Locate the cell with the specified text and output its (x, y) center coordinate. 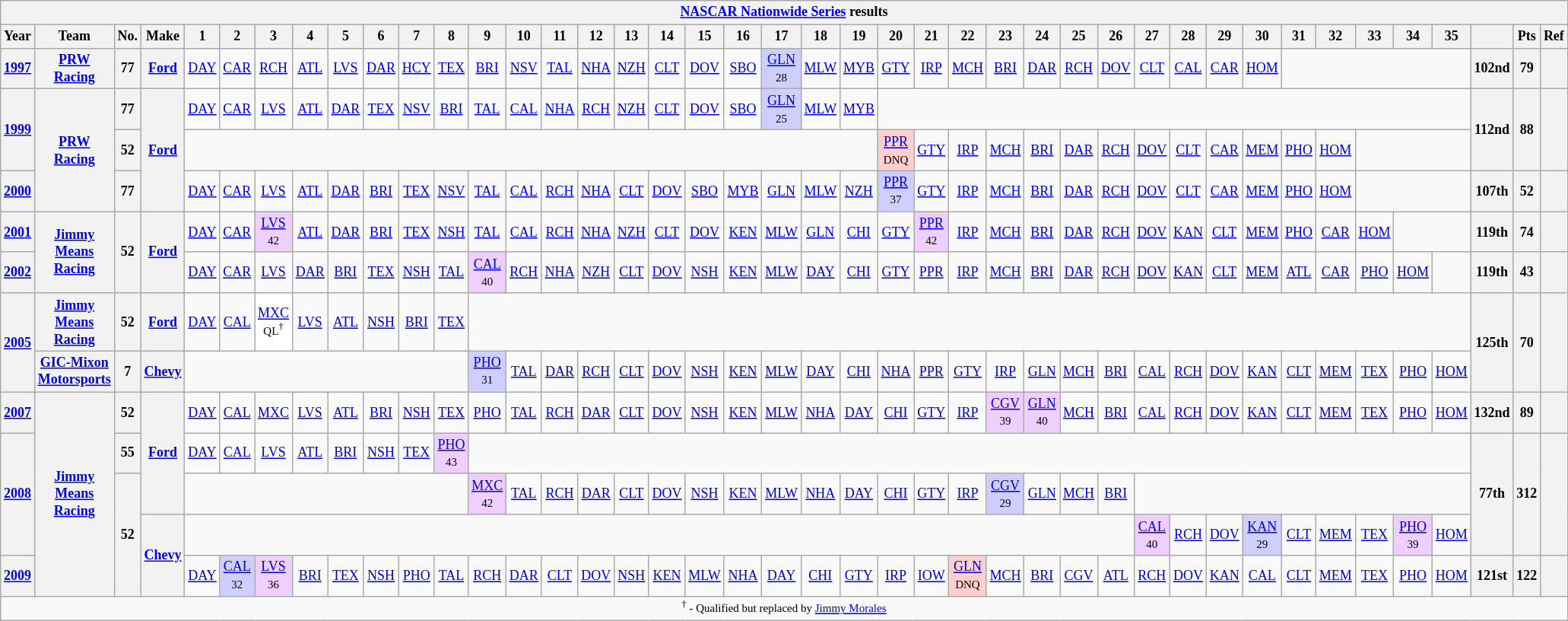
29 (1224, 37)
121st (1492, 576)
GLN40 (1042, 412)
6 (382, 37)
70 (1527, 342)
2000 (18, 191)
89 (1527, 412)
55 (128, 454)
† - Qualified but replaced by Jimmy Morales (784, 608)
9 (487, 37)
NASCAR Nationwide Series results (784, 12)
CAL32 (237, 576)
KAN29 (1262, 535)
Year (18, 37)
16 (743, 37)
Ref (1554, 37)
GIC-Mixon Motorsports (75, 371)
MXCQL† (274, 322)
13 (632, 37)
CGV29 (1005, 494)
2002 (18, 272)
30 (1262, 37)
4 (310, 37)
21 (932, 37)
24 (1042, 37)
19 (859, 37)
GLNDNQ (968, 576)
LVS36 (274, 576)
74 (1527, 232)
Pts (1527, 37)
GLN28 (782, 68)
2008 (18, 495)
2005 (18, 342)
Team (75, 37)
2001 (18, 232)
14 (667, 37)
32 (1335, 37)
12 (596, 37)
26 (1116, 37)
2009 (18, 576)
15 (704, 37)
107th (1492, 191)
Make (163, 37)
MXC (274, 412)
18 (820, 37)
11 (560, 37)
5 (345, 37)
28 (1189, 37)
CGV39 (1005, 412)
MXC42 (487, 494)
125th (1492, 342)
8 (452, 37)
No. (128, 37)
2007 (18, 412)
34 (1413, 37)
31 (1299, 37)
43 (1527, 272)
PPRDNQ (896, 150)
88 (1527, 129)
35 (1451, 37)
312 (1527, 495)
PPR42 (932, 232)
GLN25 (782, 110)
112nd (1492, 129)
22 (968, 37)
3 (274, 37)
CGV (1079, 576)
77th (1492, 495)
1 (202, 37)
132nd (1492, 412)
PHO31 (487, 371)
PHO43 (452, 454)
27 (1152, 37)
HCY (417, 68)
LVS42 (274, 232)
10 (523, 37)
25 (1079, 37)
20 (896, 37)
2 (237, 37)
102nd (1492, 68)
33 (1375, 37)
1997 (18, 68)
IOW (932, 576)
PPR37 (896, 191)
1999 (18, 129)
122 (1527, 576)
17 (782, 37)
79 (1527, 68)
23 (1005, 37)
PHO39 (1413, 535)
